Pinpoint the cell where the given text exists, returning its (x, y) midpoint coordinate. 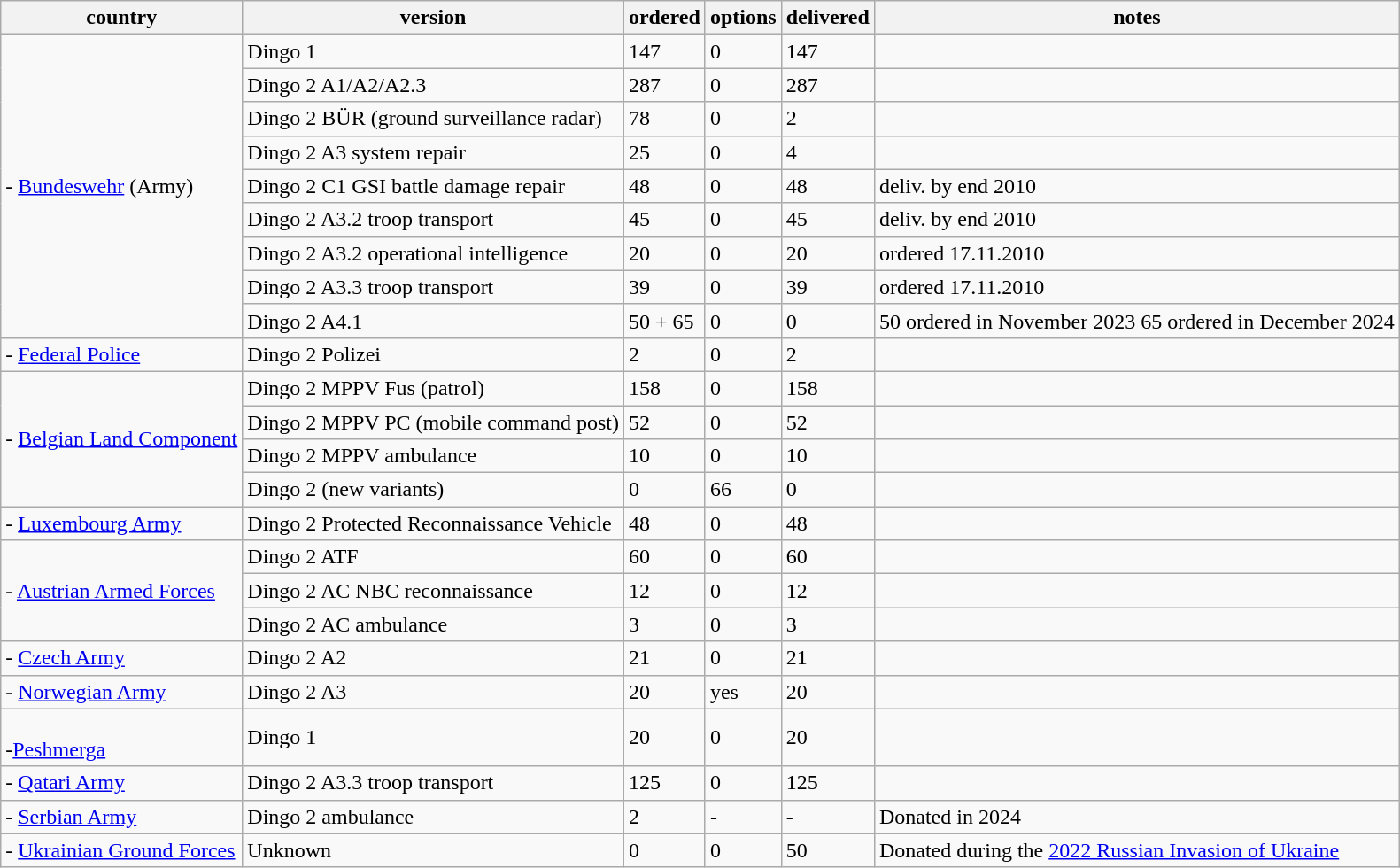
78 (664, 119)
50 (827, 850)
Unknown (434, 850)
- Czech Army (122, 658)
- Federal Police (122, 354)
Dingo 2 (new variants) (434, 490)
Dingo 2 Protected Reconnaissance Vehicle (434, 523)
50 + 65 (664, 321)
Dingo 2 AC NBC reconnaissance (434, 591)
version (434, 18)
Donated in 2024 (1137, 817)
4 (827, 152)
66 (743, 490)
Dingo 2 C1 GSI battle damage repair (434, 186)
Dingo 2 ATF (434, 557)
- Serbian Army (122, 817)
Dingo 2 A3.2 operational intelligence (434, 253)
notes (1137, 18)
Dingo 2 MPPV ambulance (434, 456)
Dingo 2 A3 (434, 692)
Dingo 2 A3 system repair (434, 152)
ordered (664, 18)
- Ukrainian Ground Forces (122, 850)
-Peshmerga (122, 737)
50 ordered in November 2023 65 ordered in December 2024 (1137, 321)
Dingo 2 MPPV Fus (patrol) (434, 388)
- Belgian Land Component (122, 438)
Dingo 2 MPPV PC (mobile command post) (434, 422)
Dingo 2 A4.1 (434, 321)
Dingo 2 BÜR (ground surveillance radar) (434, 119)
Dingo 2 Polizei (434, 354)
Donated during the 2022 Russian Invasion of Ukraine (1137, 850)
- Qatari Army (122, 783)
delivered (827, 18)
- Luxembourg Army (122, 523)
Dingo 2 ambulance (434, 817)
Dingo 2 A3.2 troop transport (434, 220)
- Bundeswehr (Army) (122, 186)
- Norwegian Army (122, 692)
Dingo 2 A1/A2/A2.3 (434, 85)
Dingo 2 AC ambulance (434, 624)
- Austrian Armed Forces (122, 591)
country (122, 18)
25 (664, 152)
options (743, 18)
Dingo 2 A2 (434, 658)
yes (743, 692)
